Determine the [x, y] coordinate at the center of the cell enclosing the given text.  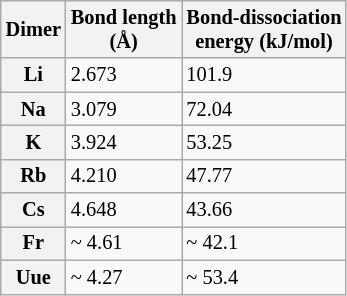
Dimer [34, 29]
72.04 [264, 109]
K [34, 142]
Rb [34, 176]
Na [34, 109]
4.648 [124, 210]
47.77 [264, 176]
~ 53.4 [264, 277]
~ 42.1 [264, 243]
3.079 [124, 109]
~ 4.27 [124, 277]
Fr [34, 243]
~ 4.61 [124, 243]
53.25 [264, 142]
Li [34, 75]
4.210 [124, 176]
3.924 [124, 142]
2.673 [124, 75]
Uue [34, 277]
Bond length(Å) [124, 29]
Cs [34, 210]
101.9 [264, 75]
Bond-dissociationenergy (kJ/mol) [264, 29]
43.66 [264, 210]
